Identify which cell holds the provided text, then report its [x, y] central coordinate. 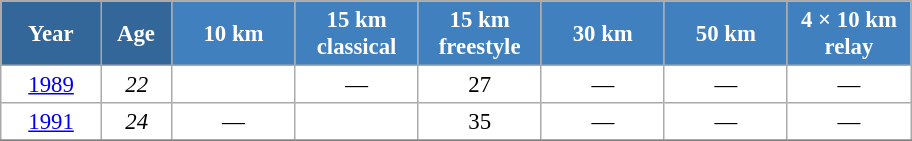
Age [136, 34]
15 km freestyle [480, 34]
Year [52, 34]
22 [136, 85]
24 [136, 122]
4 × 10 km relay [848, 34]
1989 [52, 85]
1991 [52, 122]
50 km [726, 34]
10 km [234, 34]
30 km [602, 34]
15 km classical [356, 34]
27 [480, 85]
35 [480, 122]
